Return [X, Y] of the center of cell containing provided text 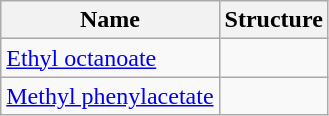
Structure [274, 20]
Ethyl octanoate [110, 58]
Methyl phenylacetate [110, 96]
Name [110, 20]
